Locate the cell with the specified text and output its [x, y] center coordinate. 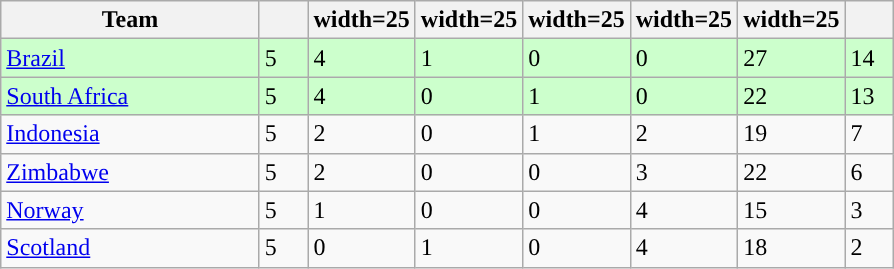
Brazil [130, 58]
13 [870, 96]
Zimbabwe [130, 172]
14 [870, 58]
27 [792, 58]
6 [870, 172]
7 [870, 134]
18 [792, 248]
15 [792, 210]
Team [130, 20]
South Africa [130, 96]
Scotland [130, 248]
Indonesia [130, 134]
19 [792, 134]
Norway [130, 210]
